Scan for the cell matching the given text and deliver its [X, Y] coordinate at center. 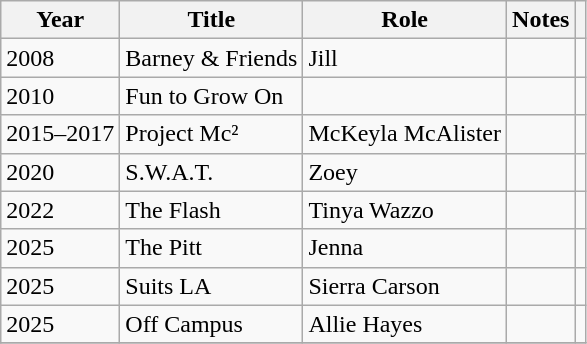
Jenna [405, 248]
Title [212, 20]
Off Campus [212, 324]
Fun to Grow On [212, 96]
2020 [60, 172]
2008 [60, 58]
2015–2017 [60, 134]
Notes [541, 20]
Role [405, 20]
Jill [405, 58]
Allie Hayes [405, 324]
Project Mc² [212, 134]
The Flash [212, 210]
Zoey [405, 172]
Tinya Wazzo [405, 210]
McKeyla McAlister [405, 134]
The Pitt [212, 248]
2022 [60, 210]
2010 [60, 96]
S.W.A.T. [212, 172]
Suits LA [212, 286]
Year [60, 20]
Barney & Friends [212, 58]
Sierra Carson [405, 286]
